Determine the [x, y] coordinate at the center of the cell enclosing the given text.  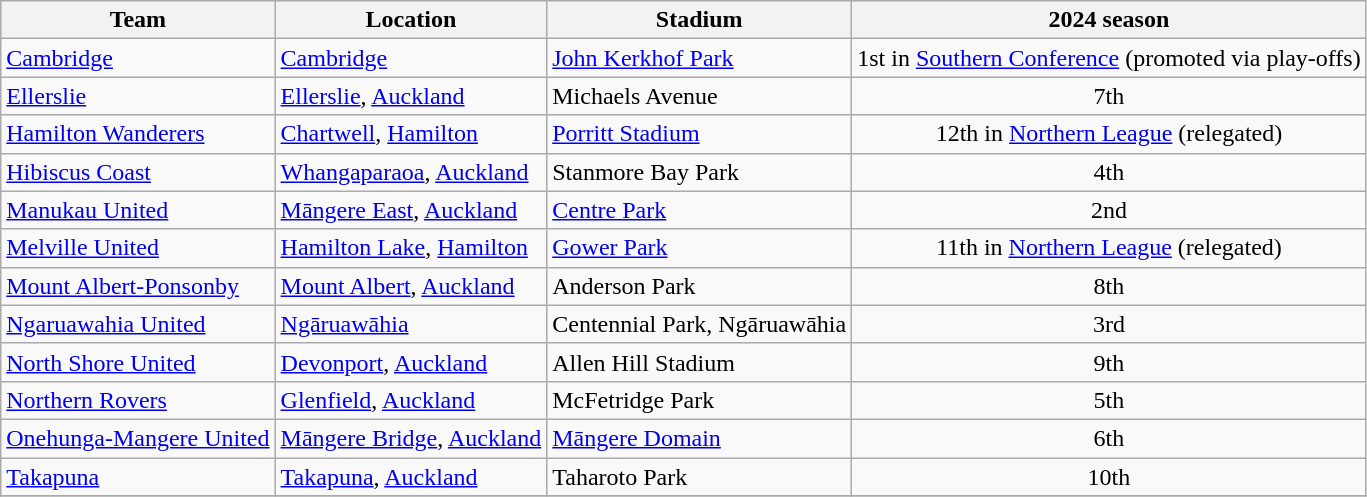
Michaels Avenue [700, 96]
Manukau United [138, 210]
Mount Albert, Auckland [411, 286]
Centennial Park, Ngāruawāhia [700, 324]
Hibiscus Coast [138, 172]
John Kerkhof Park [700, 58]
Onehunga-Mangere United [138, 438]
6th [1110, 438]
Takapuna [138, 477]
Ngaruawahia United [138, 324]
1st in Southern Conference (promoted via play-offs) [1110, 58]
McFetridge Park [700, 400]
Melville United [138, 248]
2024 season [1110, 20]
Centre Park [700, 210]
8th [1110, 286]
Devonport, Auckland [411, 362]
Location [411, 20]
11th in Northern League (relegated) [1110, 248]
Māngere Domain [700, 438]
4th [1110, 172]
Anderson Park [700, 286]
7th [1110, 96]
Taharoto Park [700, 477]
Porritt Stadium [700, 134]
Team [138, 20]
Ellerslie [138, 96]
Allen Hill Stadium [700, 362]
Takapuna, Auckland [411, 477]
Hamilton Wanderers [138, 134]
Stanmore Bay Park [700, 172]
Mount Albert-Ponsonby [138, 286]
Northern Rovers [138, 400]
Ellerslie, Auckland [411, 96]
Glenfield, Auckland [411, 400]
Ngāruawāhia [411, 324]
North Shore United [138, 362]
Hamilton Lake, Hamilton [411, 248]
Māngere Bridge, Auckland [411, 438]
2nd [1110, 210]
9th [1110, 362]
3rd [1110, 324]
Stadium [700, 20]
10th [1110, 477]
Gower Park [700, 248]
12th in Northern League (relegated) [1110, 134]
Māngere East, Auckland [411, 210]
5th [1110, 400]
Whangaparaoa, Auckland [411, 172]
Chartwell, Hamilton [411, 134]
